Pinpoint the cell where the given text exists, returning its (X, Y) midpoint coordinate. 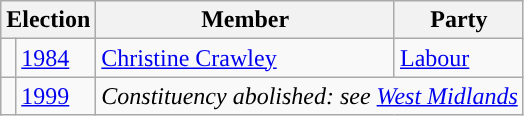
1999 (56, 96)
Party (458, 20)
Christine Crawley (246, 58)
Labour (458, 58)
Constituency abolished: see West Midlands (310, 96)
1984 (56, 58)
Election (48, 20)
Member (246, 20)
